Locate the cell with the specified text and output its [x, y] center coordinate. 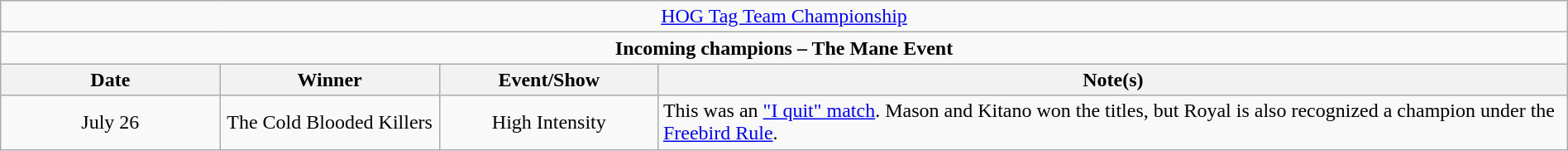
Note(s) [1113, 80]
Date [111, 80]
Incoming champions – The Mane Event [784, 48]
High Intensity [549, 123]
HOG Tag Team Championship [784, 17]
The Cold Blooded Killers [329, 123]
Winner [329, 80]
July 26 [111, 123]
Event/Show [549, 80]
This was an "I quit" match. Mason and Kitano won the titles, but Royal is also recognized a champion under the Freebird Rule. [1113, 123]
